For the text-containing cell, return its midpoint in (X, Y) coordinate format. 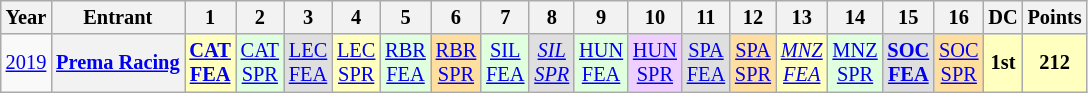
Year (26, 17)
Points (1055, 17)
5 (405, 17)
SOCFEA (909, 63)
7 (505, 17)
3 (308, 17)
15 (909, 17)
2019 (26, 63)
2 (260, 17)
SPAFEA (706, 63)
8 (552, 17)
Prema Racing (118, 63)
LECSPR (356, 63)
SILFEA (505, 63)
MNZFEA (802, 63)
212 (1055, 63)
HUNFEA (601, 63)
SILSPR (552, 63)
13 (802, 17)
4 (356, 17)
SPASPR (753, 63)
LECFEA (308, 63)
CATFEA (210, 63)
SOCSPR (958, 63)
10 (655, 17)
Entrant (118, 17)
6 (456, 17)
9 (601, 17)
16 (958, 17)
MNZSPR (856, 63)
HUNSPR (655, 63)
RBRFEA (405, 63)
1 (210, 17)
DC (1002, 17)
11 (706, 17)
14 (856, 17)
1st (1002, 63)
CATSPR (260, 63)
12 (753, 17)
RBRSPR (456, 63)
